Output the (X, Y) coordinate of the center of the cell containing the given text.  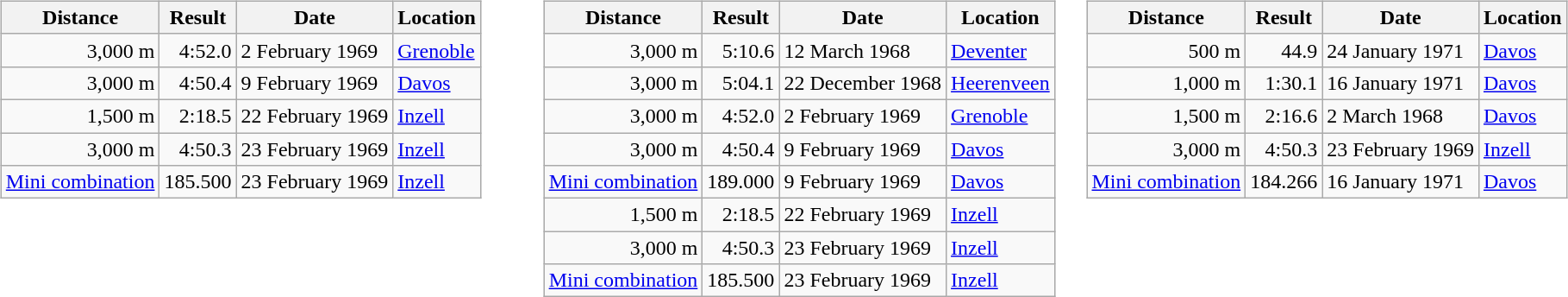
189.000 (741, 182)
1:30.1 (1284, 83)
184.266 (1284, 182)
Heerenveen (1001, 83)
24 January 1971 (1401, 50)
2:16.6 (1284, 116)
1,000 m (1166, 83)
Deventer (1001, 50)
2 March 1968 (1401, 116)
500 m (1166, 50)
44.9 (1284, 50)
22 December 1968 (863, 83)
5:04.1 (741, 83)
5:10.6 (741, 50)
12 March 1968 (863, 50)
